Capture the cell that displays the provided text and extract its [X, Y] central coordinate. 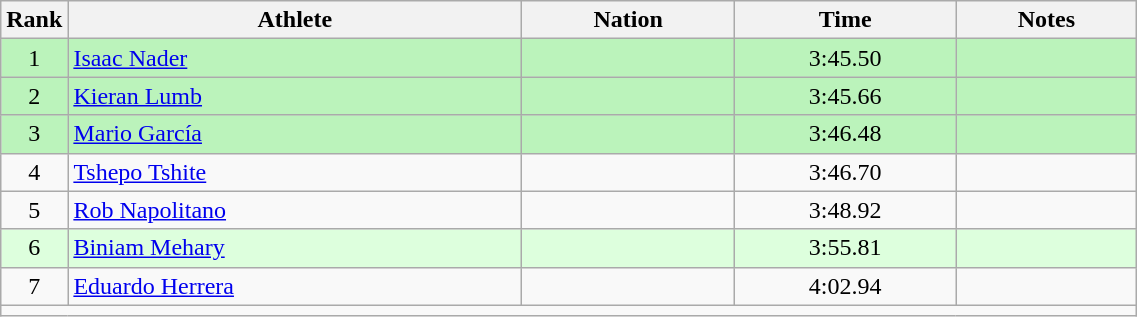
Mario García [295, 134]
3:45.50 [844, 58]
3:46.48 [844, 134]
3:45.66 [844, 96]
5 [34, 210]
6 [34, 248]
7 [34, 286]
Kieran Lumb [295, 96]
3:55.81 [844, 248]
Notes [1046, 20]
Eduardo Herrera [295, 286]
3 [34, 134]
Time [844, 20]
Tshepo Tshite [295, 172]
Isaac Nader [295, 58]
Rank [34, 20]
3:46.70 [844, 172]
Nation [628, 20]
Rob Napolitano [295, 210]
4:02.94 [844, 286]
3:48.92 [844, 210]
2 [34, 96]
1 [34, 58]
4 [34, 172]
Biniam Mehary [295, 248]
Athlete [295, 20]
